Locate the cell with the specified text and output its (X, Y) center coordinate. 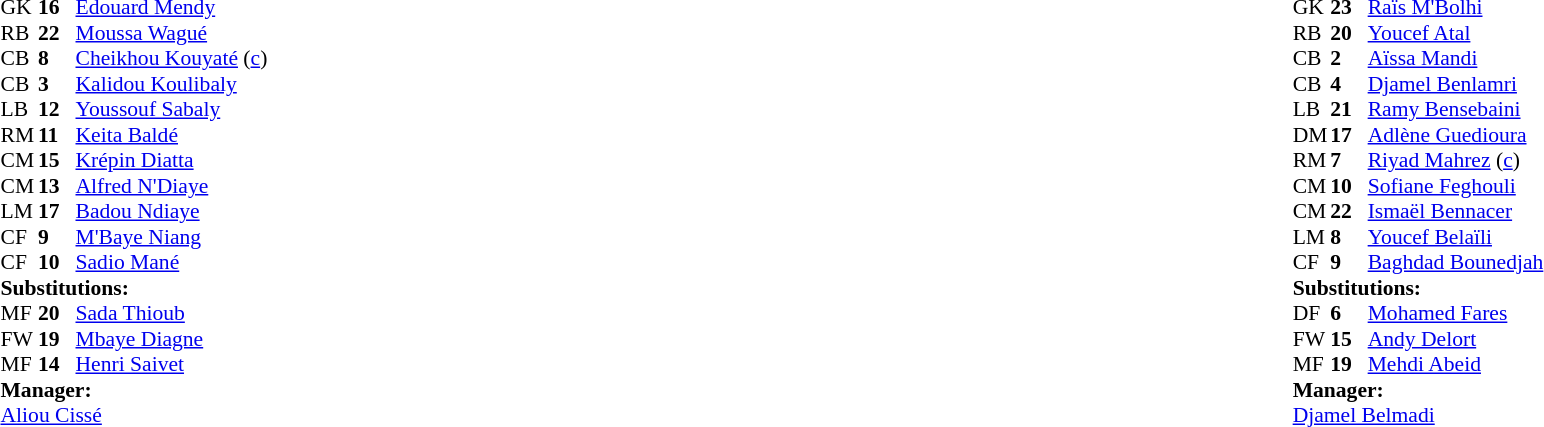
3 (57, 84)
Youssouf Sabaly (172, 109)
Mbaye Diagne (172, 339)
Henri Saivet (172, 365)
Krépin Diatta (172, 161)
DF (1312, 313)
6 (1349, 313)
Kalidou Koulibaly (172, 84)
Ismaël Bennacer (1456, 211)
Badou Ndiaye (172, 211)
Baghdad Bounedjah (1456, 263)
12 (57, 109)
11 (57, 135)
14 (57, 365)
Cheikhou Kouyaté (c) (172, 59)
Mehdi Abeid (1456, 365)
Andy Delort (1456, 339)
Ramy Bensebaini (1456, 109)
M'Baye Niang (172, 237)
DM (1312, 135)
Youcef Belaïli (1456, 237)
Moussa Wagué (172, 33)
Adlène Guedioura (1456, 135)
Sada Thioub (172, 313)
Aïssa Mandi (1456, 59)
Riyad Mahrez (c) (1456, 161)
21 (1349, 109)
Sadio Mané (172, 263)
2 (1349, 59)
4 (1349, 84)
Keita Baldé (172, 135)
Djamel Benlamri (1456, 84)
Youcef Atal (1456, 33)
Alfred N'Diaye (172, 186)
Sofiane Feghouli (1456, 186)
13 (57, 186)
7 (1349, 161)
Mohamed Fares (1456, 313)
